Locate the cell with the specified text and output its [X, Y] center coordinate. 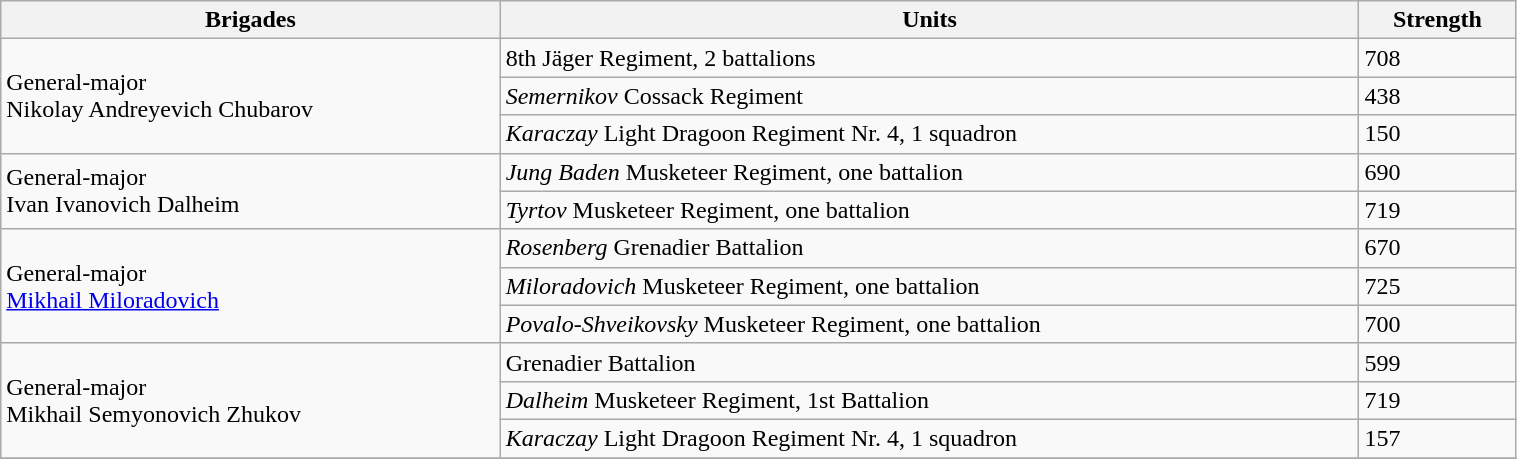
General-majorIvan Ivanovich Dalheim [250, 191]
157 [1438, 438]
Brigades [250, 20]
General-majorMikhail Semyonovich Zhukov [250, 400]
Rosenberg Grenadier Battalion [930, 248]
General-majorMikhail Miloradovich [250, 286]
438 [1438, 96]
700 [1438, 324]
Povalo-Shveikovsky Musketeer Regiment, one battalion [930, 324]
Jung Baden Musketeer Regiment, one battalion [930, 172]
Miloradovich Musketeer Regiment, one battalion [930, 286]
Units [930, 20]
150 [1438, 134]
670 [1438, 248]
690 [1438, 172]
Grenadier Battalion [930, 362]
8th Jäger Regiment, 2 battalions [930, 58]
725 [1438, 286]
Dalheim Musketeer Regiment, 1st Battalion [930, 400]
708 [1438, 58]
Strength [1438, 20]
Semernikov Cossack Regiment [930, 96]
General-majorNikolay Andreyevich Chubarov [250, 96]
Tyrtov Musketeer Regiment, one battalion [930, 210]
599 [1438, 362]
